Return the [x, y] coordinate for the center point of the cell that contains the specified text.  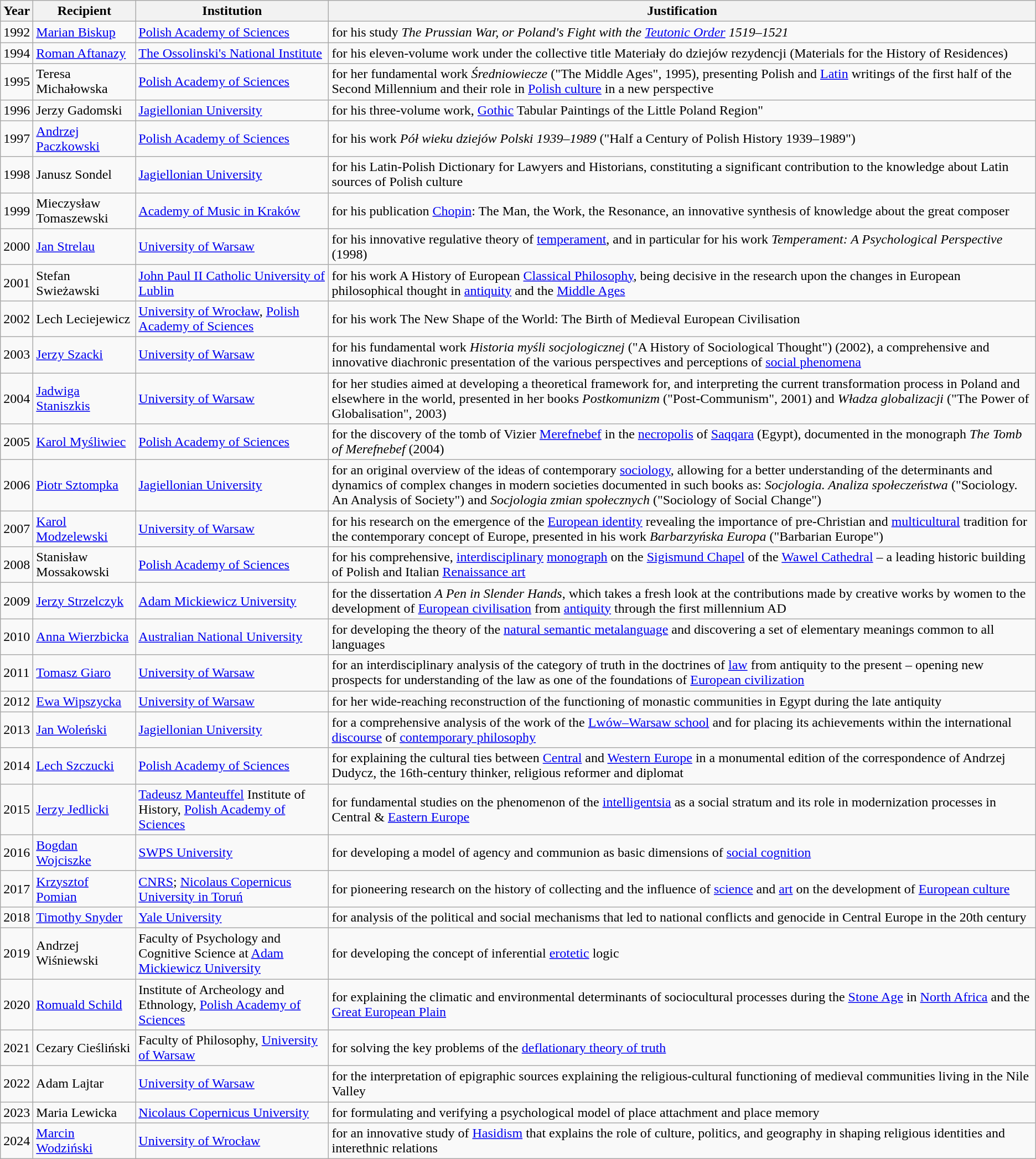
for his work Pół wieku dziejów Polski 1939–1989 ("Half a Century of Polish History 1939–1989") [682, 138]
1994 [17, 53]
Stefan Swieżawski [84, 282]
for his study The Prussian War, or Poland's Fight with the Teutonic Order 1519–1521 [682, 32]
Piotr Sztompka [84, 485]
Mieczysław Tomaszewski [84, 210]
2020 [17, 1004]
Romuald Schild [84, 1004]
1996 [17, 110]
Academy of Music in Kraków [232, 210]
2006 [17, 485]
Tadeusz Manteuffel Institute of History, Polish Academy of Sciences [232, 809]
2007 [17, 529]
for his innovative regulative theory of temperament, and in particular for his work Temperament: A Psychological Perspective (1998) [682, 247]
for pioneering research on the history of collecting and the influence of science and art on the development of European culture [682, 889]
Jadwiga Staniszkis [84, 399]
1995 [17, 82]
Jerzy Strzelczyk [84, 601]
for formulating and verifying a psychological model of place attachment and place memory [682, 1113]
Teresa Michałowska [84, 82]
2014 [17, 766]
Institute of Archeology and Ethnology, Polish Academy of Sciences [232, 1004]
1998 [17, 175]
Yale University [232, 917]
Stanisław Mossakowski [84, 565]
for the interpretation of epigraphic sources explaining the religious-cultural functioning of medieval communities living in the Nile Valley [682, 1084]
for developing a model of agency and communion as basic dimensions of social cognition [682, 852]
1992 [17, 32]
2022 [17, 1084]
Adam Mickiewicz University [232, 601]
University of Wrocław, Polish Academy of Sciences [232, 319]
2008 [17, 565]
Tomasz Giaro [84, 673]
2011 [17, 673]
2013 [17, 729]
2019 [17, 953]
Justification [682, 11]
Andrzej Wiśniewski [84, 953]
Adam Lajtar [84, 1084]
2004 [17, 399]
for the discovery of the tomb of Vizier Merefnebef in the necropolis of Saqqara (Egypt), documented in the monograph The Tomb of Merefnebef (2004) [682, 442]
Jerzy Jedlicki [84, 809]
Andrzej Paczkowski [84, 138]
2009 [17, 601]
for solving the key problems of the deflationary theory of truth [682, 1048]
2000 [17, 247]
Jan Woleński [84, 729]
for her wide-reaching reconstruction of the functioning of monastic communities in Egypt during the late antiquity [682, 701]
Nicolaus Copernicus University [232, 1113]
for analysis of the political and social mechanisms that led to national conflicts and genocide in Central Europe in the 20th century [682, 917]
for his eleven-volume work under the collective title Materiały do dziejów rezydencji (Materials for the History of Residences) [682, 53]
Faculty of Psychology and Cognitive Science at Adam Mickiewicz University [232, 953]
Timothy Snyder [84, 917]
Faculty of Philosophy, University of Warsaw [232, 1048]
University of Wrocław [232, 1141]
Janusz Sondel [84, 175]
2002 [17, 319]
Krzysztof Pomian [84, 889]
2003 [17, 354]
SWPS University [232, 852]
Australian National University [232, 637]
Year [17, 11]
for developing the concept of inferential erotetic logic [682, 953]
Ewa Wipszycka [84, 701]
2018 [17, 917]
Institution [232, 11]
for developing the theory of the natural semantic metalanguage and discovering a set of elementary meanings common to all languages [682, 637]
Roman Aftanazy [84, 53]
2016 [17, 852]
CNRS; Nicolaus Copernicus University in Toruń [232, 889]
2010 [17, 637]
2017 [17, 889]
2021 [17, 1048]
for his three-volume work, Gothic Tabular Paintings of the Little Poland Region" [682, 110]
Jerzy Gadomski [84, 110]
Recipient [84, 11]
2005 [17, 442]
Maria Lewicka [84, 1113]
for his publication Chopin: The Man, the Work, the Resonance, an innovative synthesis of knowledge about the great composer [682, 210]
1999 [17, 210]
Bogdan Wojciszke [84, 852]
Karol Myśliwiec [84, 442]
Jan Strelau [84, 247]
Lech Szczucki [84, 766]
2024 [17, 1141]
2023 [17, 1113]
Marian Biskup [84, 32]
Lech Leciejewicz [84, 319]
Cezary Cieśliński [84, 1048]
2001 [17, 282]
The Ossolinski's National Institute [232, 53]
Anna Wierzbicka [84, 637]
2015 [17, 809]
Jerzy Szacki [84, 354]
2012 [17, 701]
for his work The New Shape of the World: The Birth of Medieval European Civilisation [682, 319]
Karol Modzelewski [84, 529]
John Paul II Catholic University of Lublin [232, 282]
1997 [17, 138]
Marcin Wodziński [84, 1141]
